Scan for the cell matching the given text and deliver its (X, Y) coordinate at center. 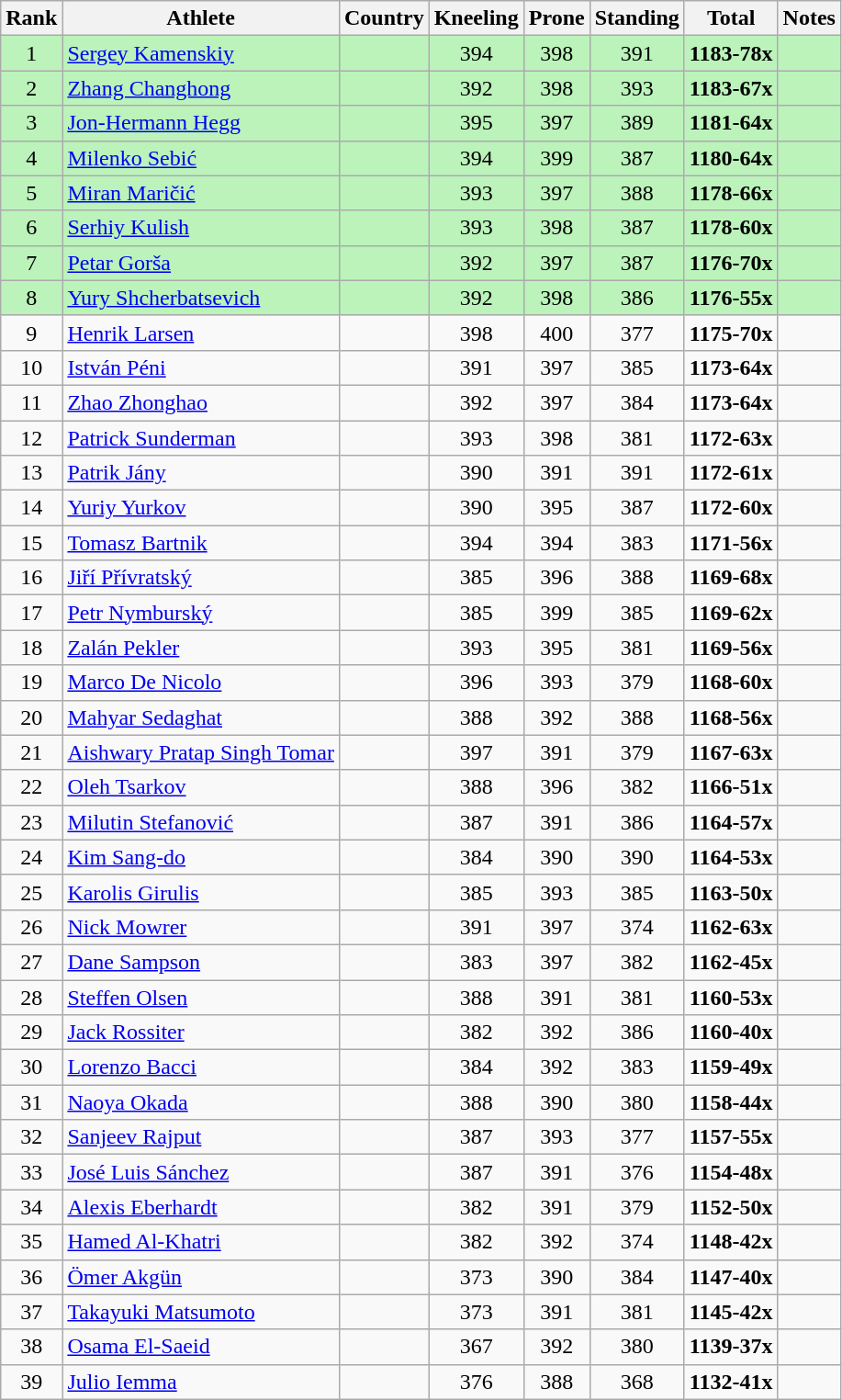
2 (31, 88)
Osama El-Saeid (201, 1347)
1183-78x (731, 53)
Marco De Nicolo (201, 683)
Steffen Olsen (201, 997)
Patrik Jány (201, 473)
Oleh Tsarkov (201, 787)
1180-64x (731, 158)
25 (31, 892)
1162-63x (731, 927)
1157-55x (731, 1137)
1163-50x (731, 892)
Naoya Okada (201, 1102)
32 (31, 1137)
18 (31, 648)
Milenko Sebić (201, 158)
34 (31, 1207)
Aishwary Pratap Singh Tomar (201, 752)
Hamed Al-Khatri (201, 1242)
9 (31, 333)
1176-55x (731, 298)
Julio Iemma (201, 1382)
Total (731, 18)
Alexis Eberhardt (201, 1207)
1160-53x (731, 997)
Country (384, 18)
Athlete (201, 18)
1169-62x (731, 613)
Tomasz Bartnik (201, 543)
367 (476, 1347)
31 (31, 1102)
1169-68x (731, 578)
35 (31, 1242)
1 (31, 53)
Miran Maričić (201, 193)
1132-41x (731, 1382)
7 (31, 263)
4 (31, 158)
1148-42x (731, 1242)
Zalán Pekler (201, 648)
1162-45x (731, 962)
Takayuki Matsumoto (201, 1312)
Jiří Přívratský (201, 578)
400 (556, 333)
29 (31, 1033)
1164-53x (731, 857)
Yury Shcherbatsevich (201, 298)
Petar Gorša (201, 263)
22 (31, 787)
11 (31, 402)
1178-60x (731, 228)
Petr Nymburský (201, 613)
Sanjeev Rajput (201, 1137)
38 (31, 1347)
Patrick Sunderman (201, 438)
28 (31, 997)
1183-67x (731, 88)
1147-40x (731, 1277)
368 (637, 1382)
Yuriy Yurkov (201, 508)
Lorenzo Bacci (201, 1067)
Serhiy Kulish (201, 228)
1164-57x (731, 822)
6 (31, 228)
Zhao Zhonghao (201, 402)
12 (31, 438)
1168-56x (731, 717)
33 (31, 1172)
Kim Sang-do (201, 857)
1158-44x (731, 1102)
1145-42x (731, 1312)
17 (31, 613)
1181-64x (731, 123)
19 (31, 683)
Zhang Changhong (201, 88)
1172-63x (731, 438)
Jack Rossiter (201, 1033)
21 (31, 752)
Dane Sampson (201, 962)
15 (31, 543)
37 (31, 1312)
1168-60x (731, 683)
8 (31, 298)
36 (31, 1277)
1172-61x (731, 473)
5 (31, 193)
16 (31, 578)
3 (31, 123)
Sergey Kamenskiy (201, 53)
1171-56x (731, 543)
27 (31, 962)
1154-48x (731, 1172)
1139-37x (731, 1347)
26 (31, 927)
Prone (556, 18)
1160-40x (731, 1033)
Notes (809, 18)
1166-51x (731, 787)
1159-49x (731, 1067)
20 (31, 717)
Rank (31, 18)
10 (31, 367)
Kneeling (476, 18)
Jon-Hermann Hegg (201, 123)
István Péni (201, 367)
Nick Mowrer (201, 927)
39 (31, 1382)
14 (31, 508)
1152-50x (731, 1207)
José Luis Sánchez (201, 1172)
1172-60x (731, 508)
23 (31, 822)
30 (31, 1067)
1178-66x (731, 193)
24 (31, 857)
1167-63x (731, 752)
389 (637, 123)
1169-56x (731, 648)
13 (31, 473)
Milutin Stefanović (201, 822)
Mahyar Sedaghat (201, 717)
Henrik Larsen (201, 333)
Ömer Akgün (201, 1277)
Standing (637, 18)
1176-70x (731, 263)
Karolis Girulis (201, 892)
1175-70x (731, 333)
